Identify which cell holds the provided text, then report its [x, y] central coordinate. 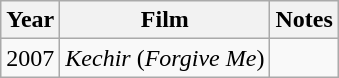
Year [30, 20]
2007 [30, 58]
Kechir (Forgive Me) [165, 58]
Film [165, 20]
Notes [304, 20]
